Output the [x, y] coordinate of the center of the cell containing the given text.  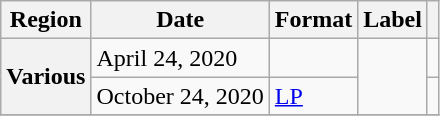
Format [313, 20]
October 24, 2020 [180, 96]
Label [393, 20]
Date [180, 20]
Various [46, 77]
LP [313, 96]
Region [46, 20]
April 24, 2020 [180, 58]
